Capture the cell that displays the provided text and extract its (X, Y) central coordinate. 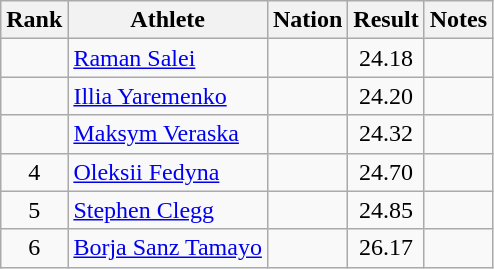
24.32 (386, 134)
6 (34, 248)
Athlete (168, 20)
24.18 (386, 58)
Illia Yaremenko (168, 96)
24.85 (386, 210)
Nation (307, 20)
4 (34, 172)
26.17 (386, 248)
24.20 (386, 96)
5 (34, 210)
Notes (458, 20)
Maksym Veraska (168, 134)
Result (386, 20)
24.70 (386, 172)
Borja Sanz Tamayo (168, 248)
Rank (34, 20)
Oleksii Fedyna (168, 172)
Raman Salei (168, 58)
Stephen Clegg (168, 210)
